Extract the [X, Y] coordinate from the center of the cell holding the provided text.  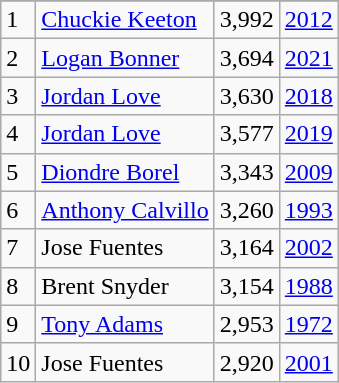
Tony Adams [125, 324]
2021 [308, 58]
Chuckie Keeton [125, 20]
2 [18, 58]
3,164 [246, 248]
2,953 [246, 324]
3,577 [246, 134]
3,260 [246, 210]
2001 [308, 362]
2002 [308, 248]
3,992 [246, 20]
10 [18, 362]
4 [18, 134]
5 [18, 172]
2,920 [246, 362]
3 [18, 96]
Anthony Calvillo [125, 210]
2019 [308, 134]
Logan Bonner [125, 58]
8 [18, 286]
2012 [308, 20]
3,630 [246, 96]
Brent Snyder [125, 286]
1 [18, 20]
6 [18, 210]
1988 [308, 286]
Diondre Borel [125, 172]
9 [18, 324]
1993 [308, 210]
3,343 [246, 172]
3,154 [246, 286]
1972 [308, 324]
2009 [308, 172]
3,694 [246, 58]
7 [18, 248]
2018 [308, 96]
